From the cell containing the given text, extract its center point as [X, Y] coordinate. 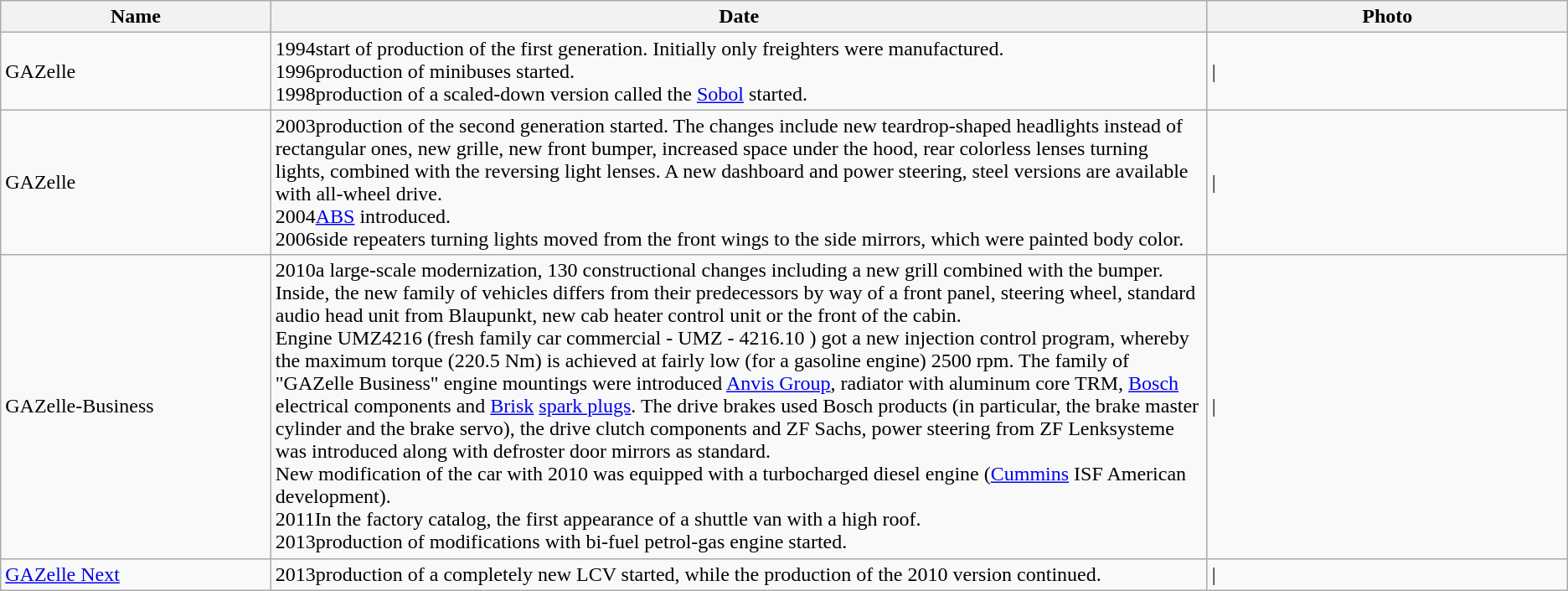
Photo [1387, 17]
GAZelle-Business [136, 407]
2013production of a completely new LCV started, while the production of the 2010 version continued. [739, 574]
GAZelle Next [136, 574]
Date [739, 17]
Name [136, 17]
